Provide the (x, y) coordinate of the cell's center where the given text is located.  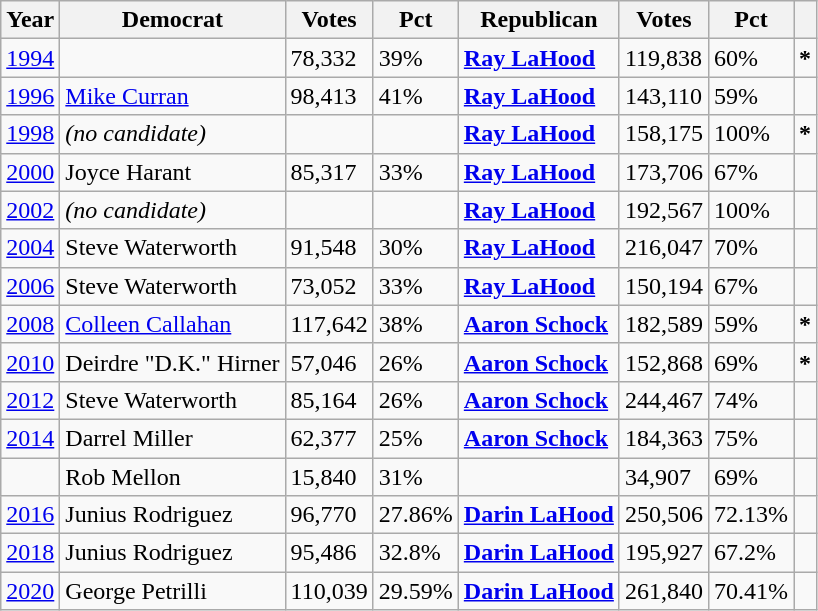
261,840 (664, 591)
158,175 (664, 134)
1996 (30, 96)
39% (416, 58)
117,642 (329, 324)
32.8% (416, 553)
34,907 (664, 477)
57,046 (329, 362)
184,363 (664, 438)
70% (750, 248)
2000 (30, 172)
75% (750, 438)
244,467 (664, 400)
74% (750, 400)
2002 (30, 210)
173,706 (664, 172)
Year (30, 20)
2008 (30, 324)
Darrel Miller (172, 438)
27.86% (416, 515)
2014 (30, 438)
60% (750, 58)
George Petrilli (172, 591)
2012 (30, 400)
Joyce Harant (172, 172)
110,039 (329, 591)
150,194 (664, 286)
Rob Mellon (172, 477)
38% (416, 324)
98,413 (329, 96)
85,164 (329, 400)
73,052 (329, 286)
119,838 (664, 58)
192,567 (664, 210)
2016 (30, 515)
1998 (30, 134)
72.13% (750, 515)
182,589 (664, 324)
2020 (30, 591)
143,110 (664, 96)
29.59% (416, 591)
250,506 (664, 515)
2006 (30, 286)
Mike Curran (172, 96)
Colleen Callahan (172, 324)
25% (416, 438)
Democrat (172, 20)
2018 (30, 553)
1994 (30, 58)
41% (416, 96)
2010 (30, 362)
195,927 (664, 553)
62,377 (329, 438)
95,486 (329, 553)
Deirdre "D.K." Hirner (172, 362)
216,047 (664, 248)
152,868 (664, 362)
2004 (30, 248)
85,317 (329, 172)
96,770 (329, 515)
67.2% (750, 553)
30% (416, 248)
Republican (538, 20)
15,840 (329, 477)
31% (416, 477)
78,332 (329, 58)
91,548 (329, 248)
70.41% (750, 591)
